For the text-containing cell, return its midpoint in [X, Y] coordinate format. 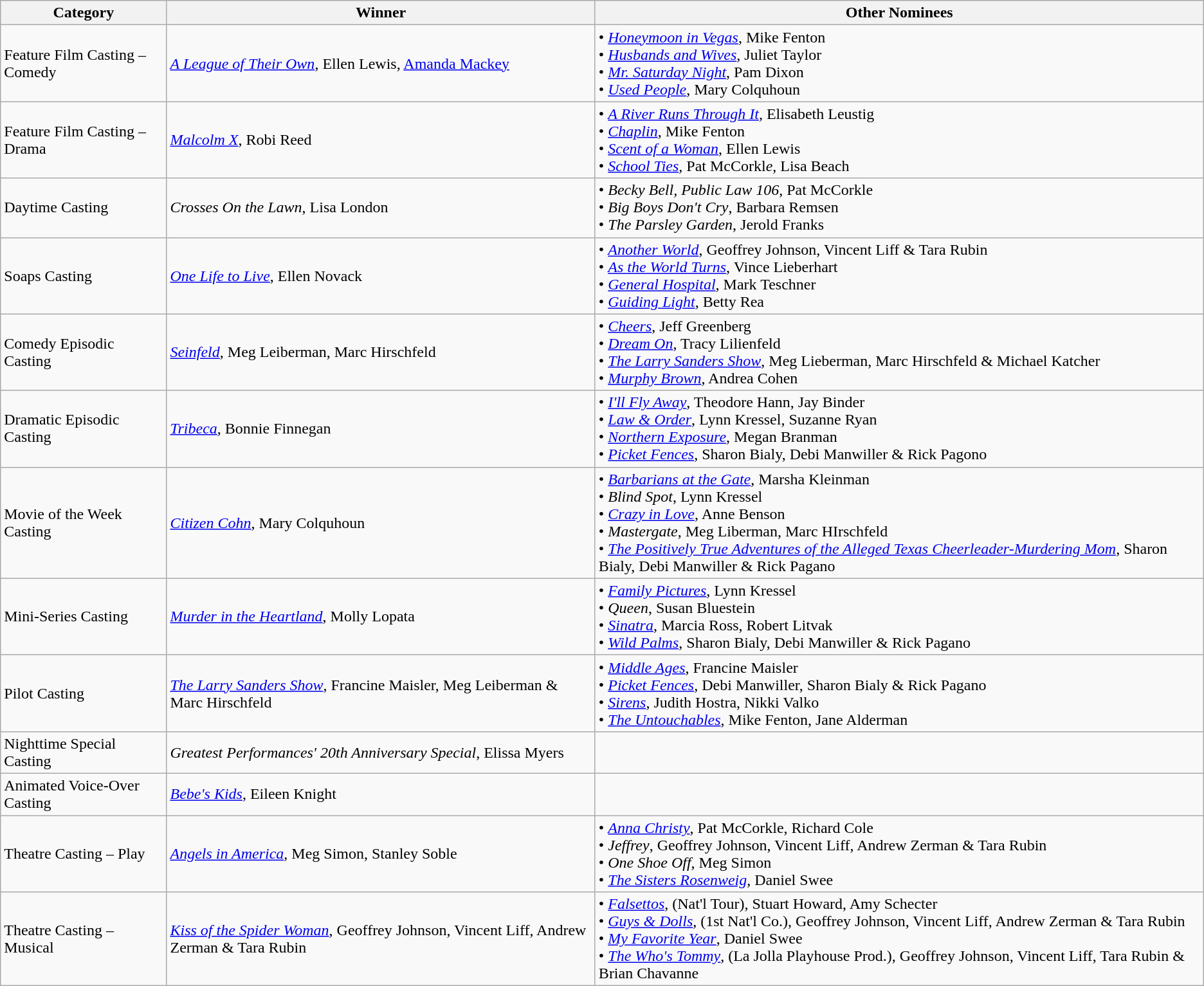
Animated Voice-Over Casting [84, 794]
The Larry Sanders Show, Francine Maisler, Meg Leiberman & Marc Hirschfeld [381, 693]
• Honeymoon in Vegas, Mike Fenton• Husbands and Wives, Juliet Taylor• Mr. Saturday Night, Pam Dixon• Used People, Mary Colquhoun [899, 63]
• A River Runs Through It, Elisabeth Leustig• Chaplin, Mike Fenton• Scent of a Woman, Ellen Lewis• School Ties, Pat McCorkle, Lisa Beach [899, 140]
Tribeca, Bonnie Finnegan [381, 428]
Angels in America, Meg Simon, Stanley Soble [381, 854]
Nighttime Special Casting [84, 753]
Soaps Casting [84, 275]
Dramatic Episodic Casting [84, 428]
Citizen Cohn, Mary Colquhoun [381, 522]
Winner [381, 13]
Feature Film Casting – Drama [84, 140]
• Family Pictures, Lynn Kressel• Queen, Susan Bluestein• Sinatra, Marcia Ross, Robert Litvak• Wild Palms, Sharon Bialy, Debi Manwiller & Rick Pagano [899, 616]
Category [84, 13]
Pilot Casting [84, 693]
Mini-Series Casting [84, 616]
Malcolm X, Robi Reed [381, 140]
Movie of the Week Casting [84, 522]
Kiss of the Spider Woman, Geoffrey Johnson, Vincent Liff, Andrew Zerman & Tara Rubin [381, 939]
Feature Film Casting – Comedy [84, 63]
Bebe's Kids, Eileen Knight [381, 794]
Comedy Episodic Casting [84, 352]
Greatest Performances' 20th Anniversary Special, Elissa Myers [381, 753]
Crosses On the Lawn, Lisa London [381, 208]
Theatre Casting – Musical [84, 939]
One Life to Live, Ellen Novack [381, 275]
Murder in the Heartland, Molly Lopata [381, 616]
• Becky Bell, Public Law 106, Pat McCorkle• Big Boys Don't Cry, Barbara Remsen• The Parsley Garden, Jerold Franks [899, 208]
Seinfeld, Meg Leiberman, Marc Hirschfeld [381, 352]
Other Nominees [899, 13]
A League of Their Own, Ellen Lewis, Amanda Mackey [381, 63]
Theatre Casting – Play [84, 854]
Daytime Casting [84, 208]
